From the cell containing the given text, extract its center point as [X, Y] coordinate. 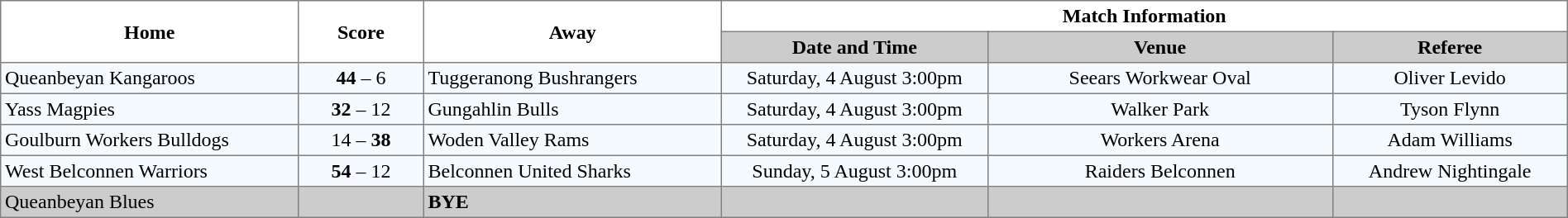
54 – 12 [361, 171]
Walker Park [1159, 109]
44 – 6 [361, 78]
Workers Arena [1159, 140]
32 – 12 [361, 109]
Date and Time [854, 47]
Seears Workwear Oval [1159, 78]
Goulburn Workers Bulldogs [150, 140]
14 – 38 [361, 140]
Referee [1450, 47]
Score [361, 31]
Woden Valley Rams [572, 140]
BYE [572, 202]
Sunday, 5 August 3:00pm [854, 171]
Away [572, 31]
Raiders Belconnen [1159, 171]
Gungahlin Bulls [572, 109]
Tyson Flynn [1450, 109]
Andrew Nightingale [1450, 171]
Tuggeranong Bushrangers [572, 78]
Queanbeyan Blues [150, 202]
Yass Magpies [150, 109]
Adam Williams [1450, 140]
West Belconnen Warriors [150, 171]
Home [150, 31]
Match Information [1145, 17]
Belconnen United Sharks [572, 171]
Queanbeyan Kangaroos [150, 78]
Oliver Levido [1450, 78]
Venue [1159, 47]
